Search for the cell housing the specified text and yield its [X, Y] center coordinate. 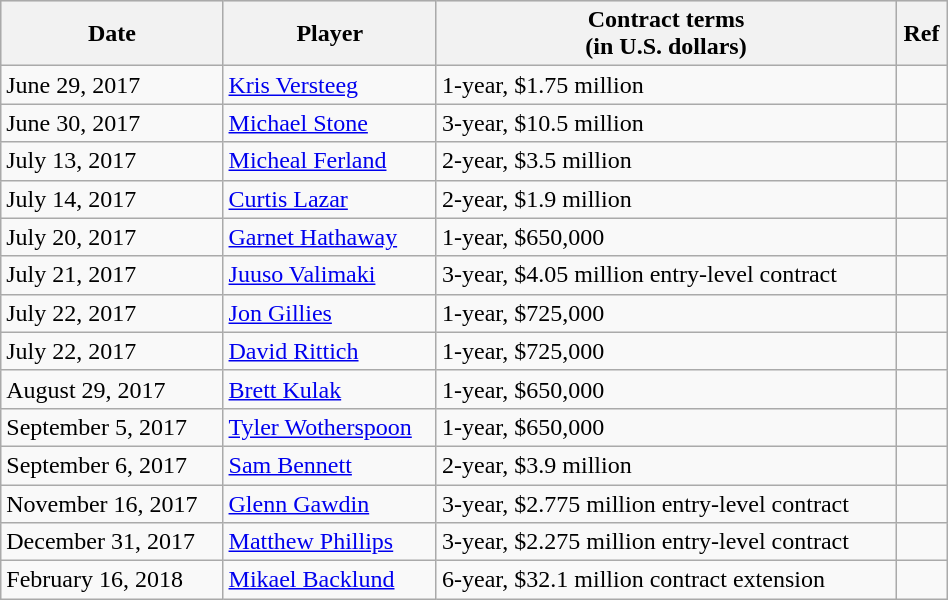
November 16, 2017 [112, 503]
6-year, $32.1 million contract extension [666, 580]
Micheal Ferland [330, 161]
July 20, 2017 [112, 237]
2-year, $1.9 million [666, 199]
David Rittich [330, 351]
Juuso Valimaki [330, 275]
Curtis Lazar [330, 199]
September 5, 2017 [112, 427]
Date [112, 34]
3-year, $10.5 million [666, 123]
July 21, 2017 [112, 275]
July 13, 2017 [112, 161]
June 29, 2017 [112, 85]
December 31, 2017 [112, 542]
Brett Kulak [330, 389]
2-year, $3.5 million [666, 161]
July 14, 2017 [112, 199]
1-year, $1.75 million [666, 85]
2-year, $3.9 million [666, 465]
June 30, 2017 [112, 123]
Mikael Backlund [330, 580]
Ref [922, 34]
3-year, $2.275 million entry-level contract [666, 542]
August 29, 2017 [112, 389]
Matthew Phillips [330, 542]
Garnet Hathaway [330, 237]
Contract terms(in U.S. dollars) [666, 34]
Jon Gillies [330, 313]
February 16, 2018 [112, 580]
Michael Stone [330, 123]
Player [330, 34]
Sam Bennett [330, 465]
September 6, 2017 [112, 465]
Glenn Gawdin [330, 503]
3-year, $2.775 million entry-level contract [666, 503]
Tyler Wotherspoon [330, 427]
3-year, $4.05 million entry-level contract [666, 275]
Kris Versteeg [330, 85]
